Identify which cell holds the provided text, then report its [x, y] central coordinate. 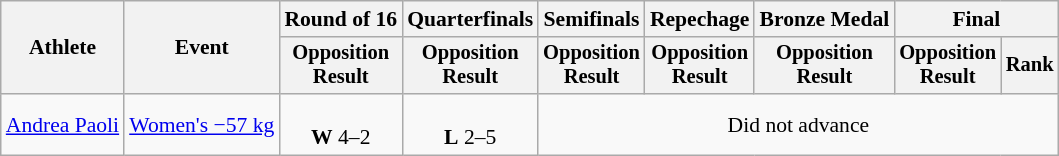
Event [202, 48]
Women's −57 kg [202, 124]
W 4–2 [340, 124]
Did not advance [798, 124]
Repechage [700, 19]
Rank [1030, 66]
L 2–5 [470, 124]
Final [976, 19]
Andrea Paoli [62, 124]
Round of 16 [340, 19]
Bronze Medal [824, 19]
Quarterfinals [470, 19]
Athlete [62, 48]
Semifinals [592, 19]
